Pinpoint the cell where the given text exists, returning its [x, y] midpoint coordinate. 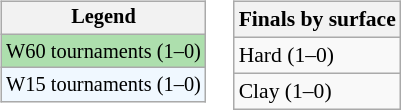
Legend [103, 18]
Finals by surface [318, 20]
Clay (1–0) [318, 91]
W60 tournaments (1–0) [103, 51]
W15 tournaments (1–0) [103, 85]
Hard (1–0) [318, 55]
